Determine the [X, Y] coordinate at the center of the cell enclosing the given text.  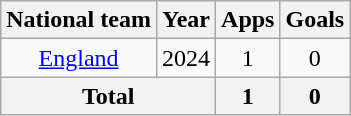
Apps [248, 20]
National team [79, 20]
England [79, 58]
2024 [186, 58]
Total [108, 96]
Goals [315, 20]
Year [186, 20]
